Scan for the cell matching the given text and deliver its [x, y] coordinate at center. 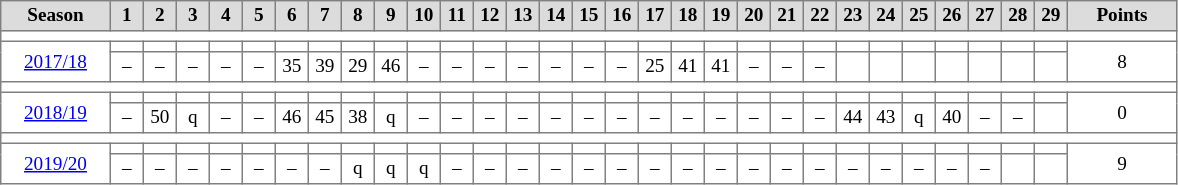
43 [886, 118]
39 [324, 67]
27 [984, 16]
50 [160, 118]
11 [456, 16]
2019/20 [56, 163]
44 [852, 118]
7 [324, 16]
4 [226, 16]
10 [424, 16]
24 [886, 16]
35 [292, 67]
1 [126, 16]
19 [720, 16]
Season [56, 16]
2 [160, 16]
12 [490, 16]
16 [622, 16]
0 [1122, 112]
18 [688, 16]
6 [292, 16]
23 [852, 16]
15 [588, 16]
5 [258, 16]
2018/19 [56, 112]
2017/18 [56, 61]
21 [786, 16]
13 [522, 16]
20 [754, 16]
22 [820, 16]
40 [952, 118]
14 [556, 16]
45 [324, 118]
Points [1122, 16]
26 [952, 16]
3 [192, 16]
38 [358, 118]
28 [1018, 16]
17 [654, 16]
